From the cell containing the given text, extract its center point as [x, y] coordinate. 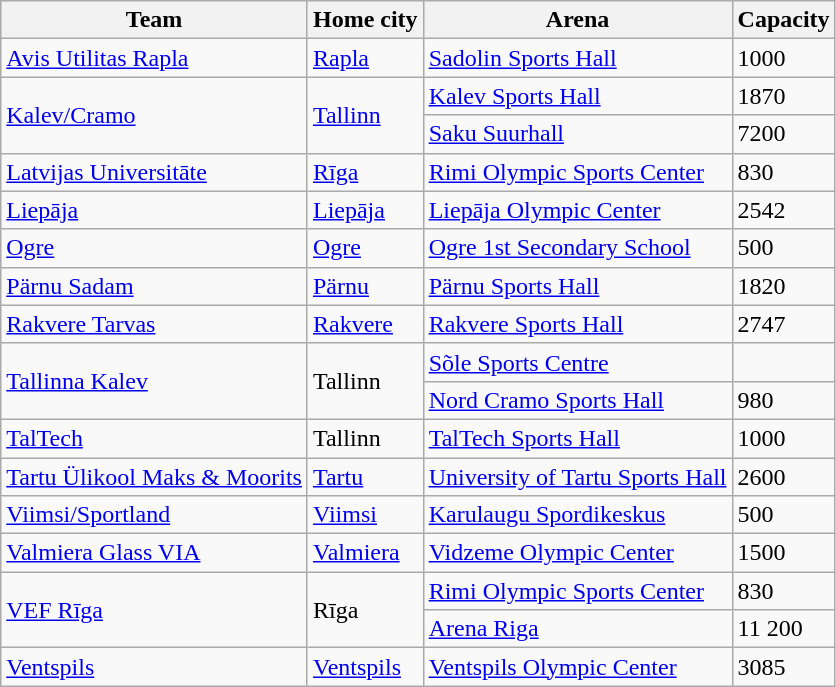
Pärnu Sadam [154, 286]
11 200 [784, 629]
Sadolin Sports Hall [578, 58]
Ogre 1st Secondary School [578, 248]
Viimsi/Sportland [154, 515]
7200 [784, 134]
Valmiera [365, 553]
Rakvere Sports Hall [578, 324]
Rapla [365, 58]
Rakvere Tarvas [154, 324]
Team [154, 20]
Rakvere [365, 324]
Capacity [784, 20]
Avis Utilitas Rapla [154, 58]
Home city [365, 20]
1820 [784, 286]
2747 [784, 324]
Valmiera Glass VIA [154, 553]
Pärnu Sports Hall [578, 286]
2542 [784, 210]
Ventspils Olympic Center [578, 667]
3085 [784, 667]
Latvijas Universitāte [154, 172]
Pärnu [365, 286]
Viimsi [365, 515]
Tartu [365, 477]
2600 [784, 477]
Karulaugu Spordikeskus [578, 515]
Nord Cramo Sports Hall [578, 400]
TalTech [154, 438]
University of Tartu Sports Hall [578, 477]
980 [784, 400]
Kalev/Cramo [154, 115]
Tartu Ülikool Maks & Moorits [154, 477]
Saku Suurhall [578, 134]
Arena [578, 20]
Liepāja Olympic Center [578, 210]
Sõle Sports Centre [578, 362]
VEF Rīga [154, 610]
1870 [784, 96]
Vidzeme Olympic Center [578, 553]
Kalev Sports Hall [578, 96]
1500 [784, 553]
Tallinna Kalev [154, 381]
Arena Riga [578, 629]
TalTech Sports Hall [578, 438]
